Determine the (X, Y) coordinate at the center of the cell enclosing the given text.  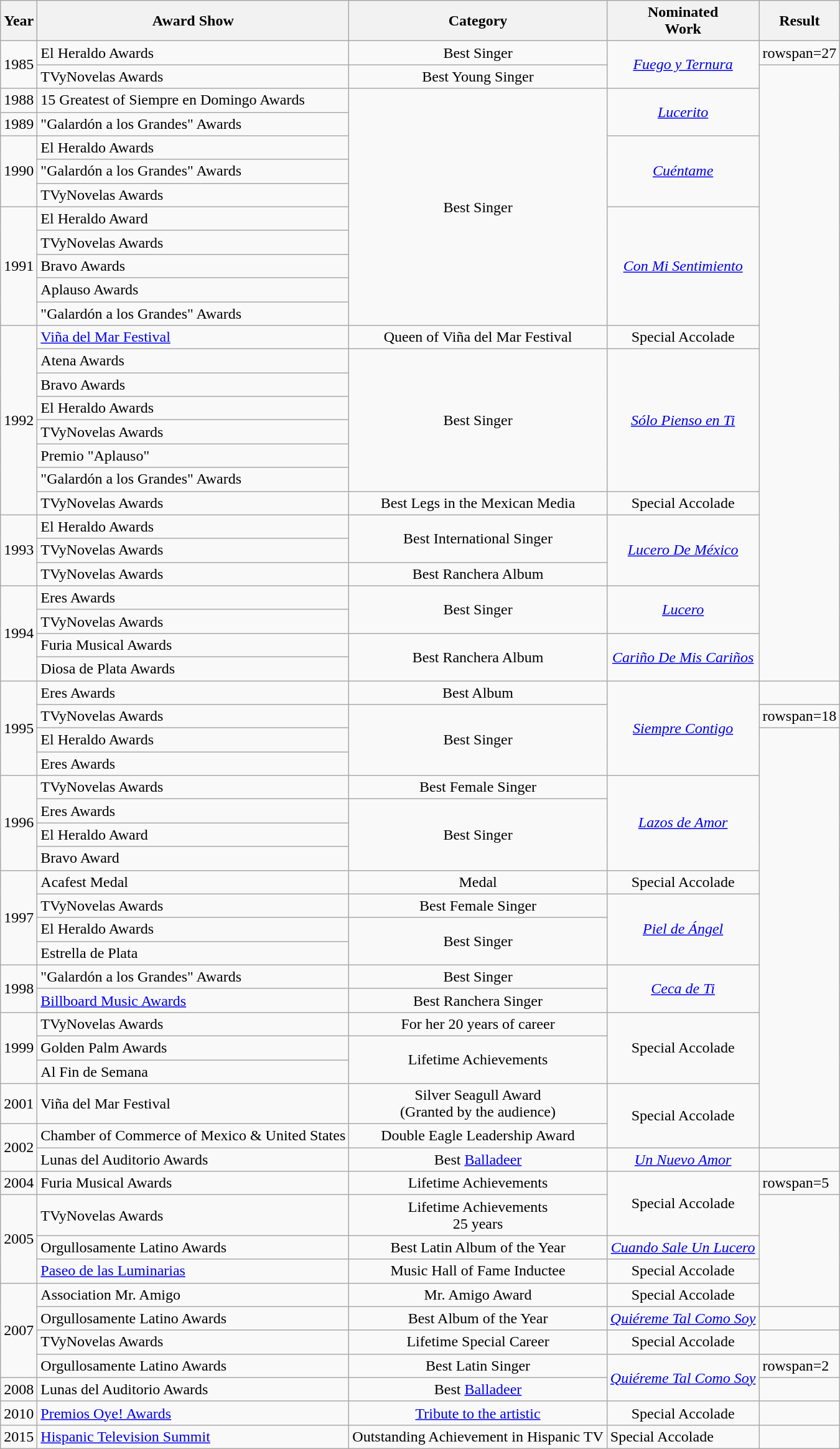
For her 20 years of career (478, 1024)
rowspan=27 (800, 53)
Diosa de Plata Awards (193, 668)
Category (478, 21)
Association Mr. Amigo (193, 1295)
1990 (19, 171)
rowspan=5 (800, 1183)
Best International Singer (478, 538)
Lucero De México (683, 550)
Piel de Ángel (683, 929)
Al Fin de Semana (193, 1071)
Hispanic Television Summit (193, 1437)
1992 (19, 420)
rowspan=2 (800, 1366)
Best Ranchera Singer (478, 1000)
Lazos de Amor (683, 823)
2008 (19, 1389)
1989 (19, 124)
Best Young Singer (478, 77)
rowspan=18 (800, 716)
Outstanding Achievement in Hispanic TV (478, 1437)
2007 (19, 1330)
Fuego y Ternura (683, 65)
Best Album (478, 693)
Sólo Pienso en Ti (683, 420)
1988 (19, 100)
Lifetime Achievements25 years (478, 1215)
Chamber of Commerce of Mexico & United States (193, 1136)
Year (19, 21)
1994 (19, 633)
2001 (19, 1104)
Double Eagle Leadership Award (478, 1136)
Best Legs in the Mexican Media (478, 503)
Aplauso Awards (193, 289)
Tribute to the artistic (478, 1413)
2015 (19, 1437)
1997 (19, 917)
Siempre Contigo (683, 728)
Cariño De Mis Cariños (683, 657)
2002 (19, 1148)
NominatedWork (683, 21)
Lucero (683, 609)
Premios Oye! Awards (193, 1413)
1991 (19, 266)
1993 (19, 550)
Golden Palm Awards (193, 1048)
15 Greatest of Siempre en Domingo Awards (193, 100)
Cuéntame (683, 171)
Result (800, 21)
Medal (478, 882)
1996 (19, 823)
Best Latin Album of the Year (478, 1247)
Lucerito (683, 112)
Best Latin Singer (478, 1366)
Lifetime Special Career (478, 1342)
Paseo de las Luminarias (193, 1271)
1999 (19, 1048)
Acafest Medal (193, 882)
Un Nuevo Amor (683, 1160)
Cuando Sale Un Lucero (683, 1247)
Ceca de Ti (683, 988)
Music Hall of Fame Inductee (478, 1271)
Atena Awards (193, 361)
1995 (19, 728)
Billboard Music Awards (193, 1000)
1998 (19, 988)
Mr. Amigo Award (478, 1295)
2010 (19, 1413)
Award Show (193, 21)
Best Album of the Year (478, 1318)
Premio "Aplauso" (193, 456)
Queen of Viña del Mar Festival (478, 337)
Estrella de Plata (193, 953)
2005 (19, 1239)
Con Mi Sentimiento (683, 266)
2004 (19, 1183)
1985 (19, 65)
Silver Seagull Award(Granted by the audience) (478, 1104)
Bravo Award (193, 858)
